Detect which cell encompasses the target text, then output its [x, y] center coordinate. 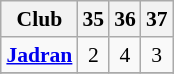
37 [157, 19]
Jadran [39, 55]
Club [39, 19]
3 [157, 55]
2 [93, 55]
36 [125, 19]
35 [93, 19]
4 [125, 55]
